Detect which cell encompasses the target text, then output its (X, Y) center coordinate. 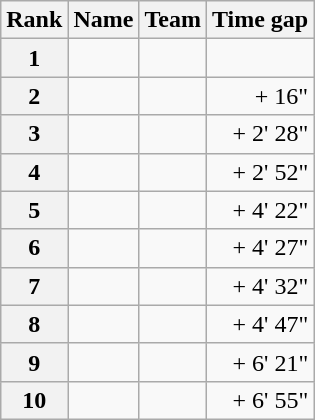
Name (104, 20)
Time gap (260, 20)
7 (34, 286)
+ 4' 27" (260, 248)
+ 2' 52" (260, 172)
4 (34, 172)
+ 6' 21" (260, 362)
2 (34, 96)
3 (34, 134)
+ 4' 32" (260, 286)
5 (34, 210)
+ 6' 55" (260, 400)
6 (34, 248)
Team (173, 20)
+ 16" (260, 96)
9 (34, 362)
+ 4' 22" (260, 210)
Rank (34, 20)
+ 4' 47" (260, 324)
+ 2' 28" (260, 134)
8 (34, 324)
10 (34, 400)
1 (34, 58)
